Determine the (x, y) coordinate at the center of the cell enclosing the given text.  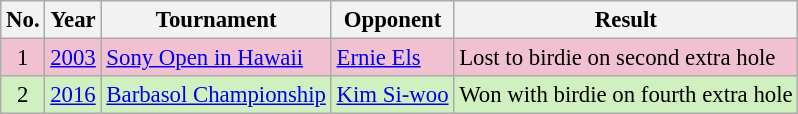
Sony Open in Hawaii (216, 58)
Ernie Els (392, 58)
1 (23, 58)
Barbasol Championship (216, 95)
2016 (73, 95)
Tournament (216, 20)
Lost to birdie on second extra hole (626, 58)
Result (626, 20)
2 (23, 95)
2003 (73, 58)
Kim Si-woo (392, 95)
No. (23, 20)
Year (73, 20)
Won with birdie on fourth extra hole (626, 95)
Opponent (392, 20)
